Scan for the cell matching the given text and deliver its [x, y] coordinate at center. 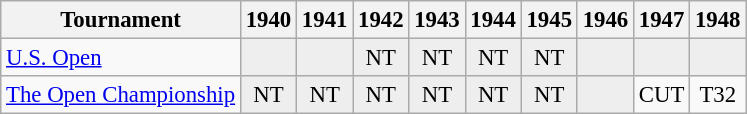
U.S. Open [121, 58]
1946 [605, 20]
1947 [661, 20]
1940 [268, 20]
T32 [718, 95]
1948 [718, 20]
1941 [325, 20]
1943 [437, 20]
1944 [493, 20]
CUT [661, 95]
Tournament [121, 20]
The Open Championship [121, 95]
1945 [549, 20]
1942 [381, 20]
